Detect which cell encompasses the target text, then output its (x, y) center coordinate. 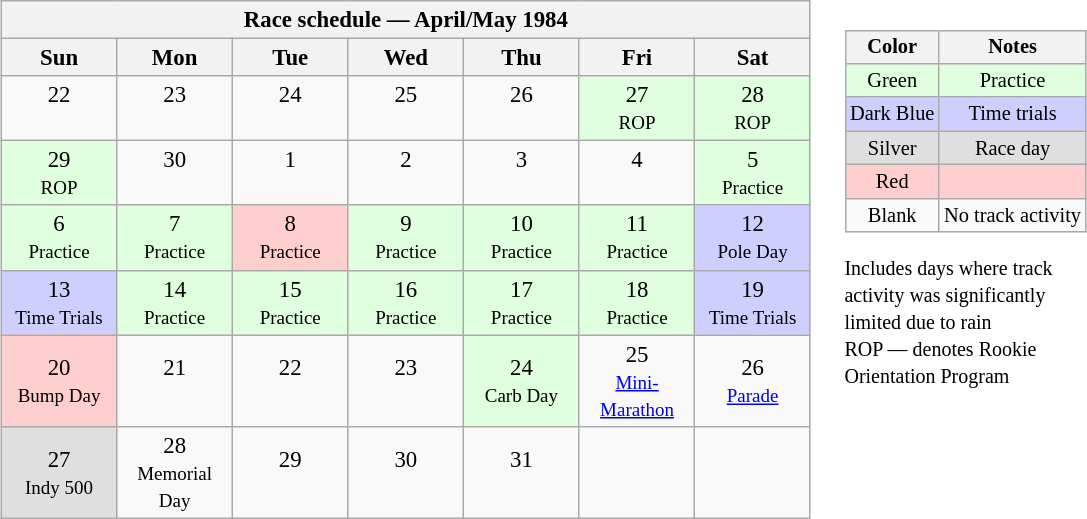
1 (290, 174)
14Practice (175, 302)
25 (406, 108)
15Practice (290, 302)
28Memorial Day (175, 472)
No track activity (1012, 215)
17Practice (522, 302)
24 (290, 108)
6Practice (59, 238)
Practice (1012, 81)
16Practice (406, 302)
18Practice (637, 302)
25Mini-Marathon (637, 381)
2 (406, 174)
26 (522, 108)
19Time Trials (753, 302)
Blank (892, 215)
28ROP (753, 108)
Race schedule — April/May 1984 (406, 20)
11Practice (637, 238)
Thu (522, 58)
8Practice (290, 238)
10Practice (522, 238)
27ROP (637, 108)
21 (175, 381)
Fri (637, 58)
24Carb Day (522, 381)
26Parade (753, 381)
Color (892, 47)
4 (637, 174)
20Bump Day (59, 381)
5Practice (753, 174)
27Indy 500 (59, 472)
Race day (1012, 148)
Mon (175, 58)
Dark Blue (892, 114)
Tue (290, 58)
29ROP (59, 174)
Time trials (1012, 114)
Notes (1012, 47)
31 (522, 472)
29 (290, 472)
3 (522, 174)
Red (892, 182)
12Pole Day (753, 238)
Silver (892, 148)
Sat (753, 58)
Sun (59, 58)
9Practice (406, 238)
Wed (406, 58)
Green (892, 81)
13Time Trials (59, 302)
7Practice (175, 238)
